Locate the cell with the specified text and output its (x, y) center coordinate. 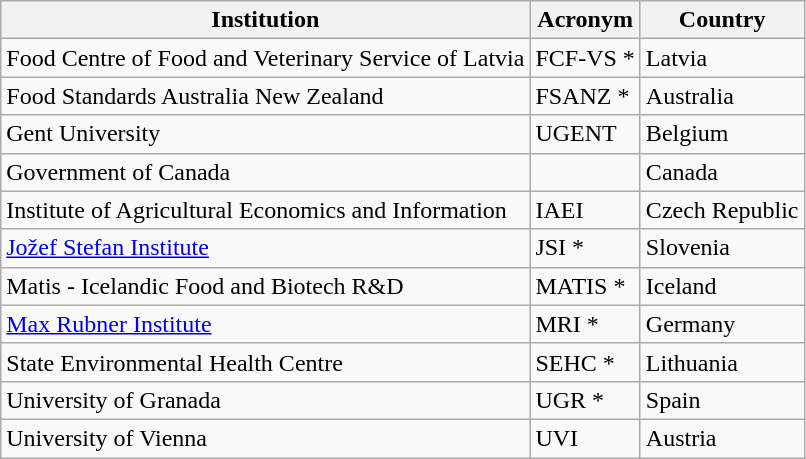
IAEI (585, 210)
Country (722, 20)
Slovenia (722, 248)
Germany (722, 324)
Acronym (585, 20)
Max Rubner Institute (266, 324)
Food Centre of Food and Veterinary Service of Latvia (266, 58)
Canada (722, 172)
FCF-VS * (585, 58)
Czech Republic (722, 210)
University of Vienna (266, 438)
Gent University (266, 134)
Austria (722, 438)
MRI * (585, 324)
Food Standards Australia New Zealand (266, 96)
Australia (722, 96)
University of Granada (266, 400)
Belgium (722, 134)
JSI * (585, 248)
Institute of Agricultural Economics and Information (266, 210)
State Environmental Health Centre (266, 362)
UGENT (585, 134)
Institution (266, 20)
Government of Canada (266, 172)
Latvia (722, 58)
SEHC * (585, 362)
Jožef Stefan Institute (266, 248)
MATIS * (585, 286)
UVI (585, 438)
Spain (722, 400)
UGR * (585, 400)
Lithuania (722, 362)
Matis - Icelandic Food and Biotech R&D (266, 286)
Iceland (722, 286)
FSANZ * (585, 96)
